Locate the cell with the specified text and output its (X, Y) center coordinate. 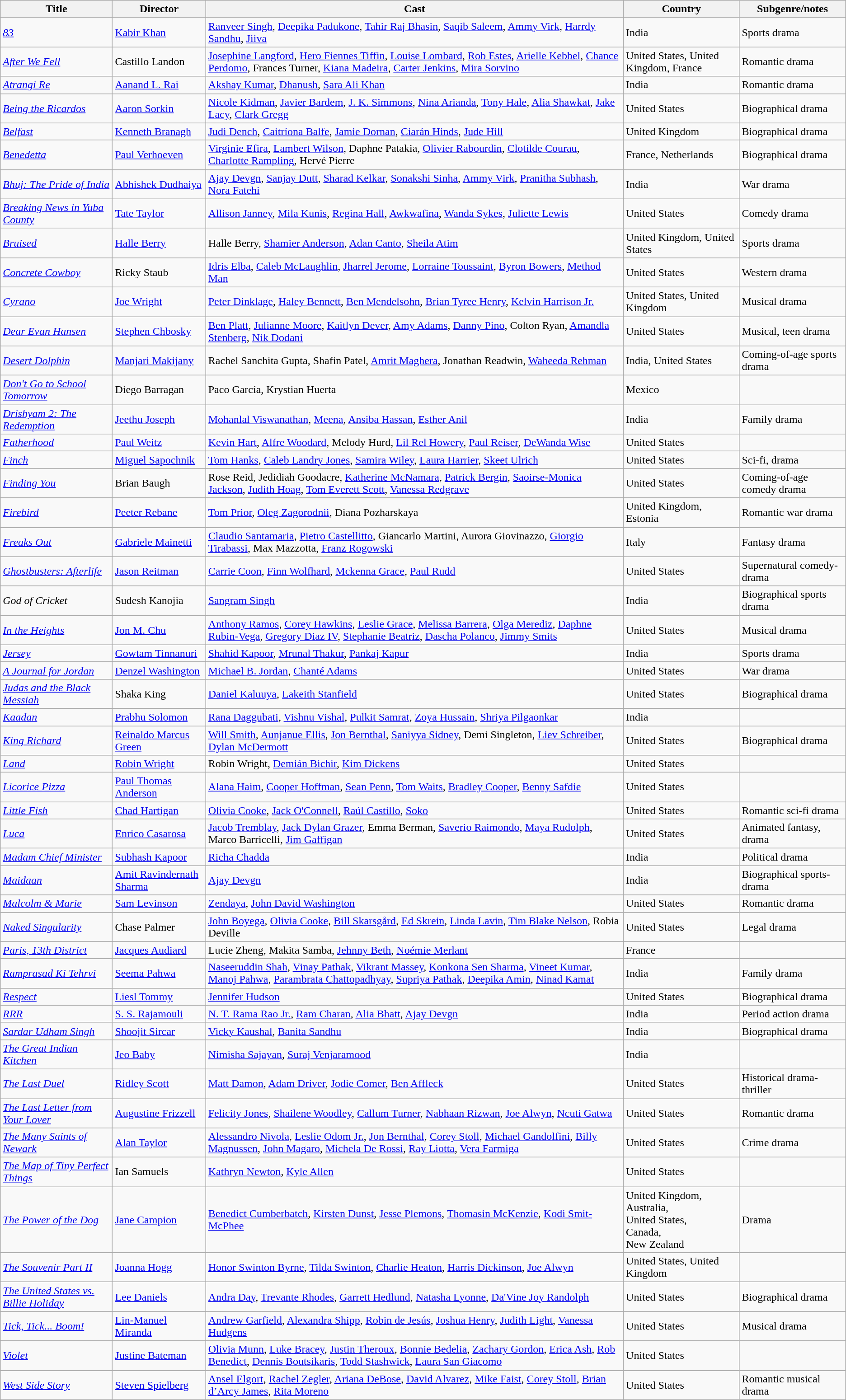
Kevin Hart, Alfre Woodard, Melody Hurd, Lil Rel Howery, Paul Reiser, DeWanda Wise (414, 443)
Chad Hartigan (159, 810)
Being the Ricardos (56, 108)
Lee Daniels (159, 1297)
Gowtam Tinnanuri (159, 653)
Ghostbusters: Afterlife (56, 571)
Bhuj: The Pride of India (56, 184)
West Side Story (56, 1385)
Respect (56, 997)
Lin-Manuel Miranda (159, 1326)
Abhishek Dudhaiya (159, 184)
Cyrano (56, 302)
Violet (56, 1355)
Subgenre/notes (793, 9)
Sudesh Kanojia (159, 601)
Judi Dench, Caitríona Balfe, Jamie Dornan, Ciarán Hinds, Jude Hill (414, 131)
Paco García, Krystian Huerta (414, 390)
Fatherhood (56, 443)
Chase Palmer (159, 927)
Aaron Sorkin (159, 108)
Biographical sports-drama (793, 880)
The United States vs. Billie Holiday (56, 1297)
Sardar Udham Singh (56, 1031)
Carrie Coon, Finn Wolfhard, Mckenna Grace, Paul Rudd (414, 571)
Land (56, 764)
Lucie Zheng, Makita Samba, Jehnny Beth, Noémie Merlant (414, 950)
Benedetta (56, 155)
Prabhu Solomon (159, 717)
Matt Damon, Adam Driver, Jodie Comer, Ben Affleck (414, 1083)
Daniel Kaluuya, Lakeith Stanfield (414, 694)
Romantic sci-fi drama (793, 810)
Desert Dolphin (56, 361)
Amit Ravindernath Sharma (159, 880)
Little Fish (56, 810)
Paris, 13th District (56, 950)
Finding You (56, 483)
Sci-fi, drama (793, 460)
Romantic war drama (793, 512)
France, Netherlands (681, 155)
Romantic musical drama (793, 1385)
Alan Taylor (159, 1143)
Robin Wright (159, 764)
Paul Weitz (159, 443)
Ian Samuels (159, 1172)
United Kingdom, United States (681, 243)
Drishyam 2: The Redemption (56, 419)
Jeethu Joseph (159, 419)
Biographical sports drama (793, 601)
Claudio Santamaria, Pietro Castellitto, Giancarlo Martini, Aurora Giovinazzo, Giorgio Tirabassi, Max Mazzotta, Franz Rogowski (414, 542)
Finch (56, 460)
Firebird (56, 512)
Michael B. Jordan, Chanté Adams (414, 670)
Italy (681, 542)
Animated fantasy, drama (793, 834)
Idris Elba, Caleb McLaughlin, Jharrel Jerome, Lorraine Toussaint, Byron Bowers, Method Man (414, 272)
The Souvenir Part II (56, 1268)
Shahid Kapoor, Mrunal Thakur, Pankaj Kapur (414, 653)
The Last Letter from Your Lover (56, 1113)
Kaadan (56, 717)
Joanna Hogg (159, 1268)
Cast (414, 9)
Rana Daggubati, Vishnu Vishal, Pulkit Samrat, Zoya Hussain, Shriya Pilgaonkar (414, 717)
Tom Hanks, Caleb Landry Jones, Samira Wiley, Laura Harrier, Skeet Ulrich (414, 460)
Jacques Audiard (159, 950)
Breaking News in Yuba County (56, 213)
Joe Wright (159, 302)
Country (681, 9)
Jacob Tremblay, Jack Dylan Grazer, Emma Berman, Saverio Raimondo, Maya Rudolph, Marco Barricelli, Jim Gaffigan (414, 834)
Ridley Scott (159, 1083)
Concrete Cowboy (56, 272)
Nimisha Sajayan, Suraj Venjaramood (414, 1054)
A Journal for Jordan (56, 670)
Enrico Casarosa (159, 834)
King Richard (56, 740)
Seema Pahwa (159, 973)
The Last Duel (56, 1083)
Supernatural comedy-drama (793, 571)
The Many Saints of Newark (56, 1143)
Miguel Sapochnik (159, 460)
Atrangi Re (56, 85)
Comedy drama (793, 213)
Kabir Khan (159, 33)
Kathryn Newton, Kyle Allen (414, 1172)
Nicole Kidman, Javier Bardem, J. K. Simmons, Nina Arianda, Tony Hale, Alia Shawkat, Jake Lacy, Clark Gregg (414, 108)
Coming-of-age sports drama (793, 361)
United Kingdom (681, 131)
Olivia Cooke, Jack O'Connell, Raúl Castillo, Soko (414, 810)
Halle Berry, Shamier Anderson, Adan Canto, Sheila Atim (414, 243)
Akshay Kumar, Dhanush, Sara Ali Khan (414, 85)
John Boyega, Olivia Cooke, Bill Skarsgård, Ed Skrein, Linda Lavin, Tim Blake Nelson, Robia Deville (414, 927)
Mexico (681, 390)
Zendaya, John David Washington (414, 904)
Jersey (56, 653)
Felicity Jones, Shailene Woodley, Callum Turner, Nabhaan Rizwan, Joe Alwyn, Ncuti Gatwa (414, 1113)
Benedict Cumberbatch, Kirsten Dunst, Jesse Plemons, Thomasin McKenzie, Kodi Smit-McPhee (414, 1220)
Diego Barragan (159, 390)
Malcolm & Marie (56, 904)
In the Heights (56, 630)
Liesl Tommy (159, 997)
Shoojit Sircar (159, 1031)
Belfast (56, 131)
The Power of the Dog (56, 1220)
Halle Berry (159, 243)
Maidaan (56, 880)
Ben Platt, Julianne Moore, Kaitlyn Dever, Amy Adams, Danny Pino, Colton Ryan, Amandla Stenberg, Nik Dodani (414, 331)
RRR (56, 1014)
Robin Wright, Demián Bichir, Kim Dickens (414, 764)
Historical drama-thriller (793, 1083)
Shaka King (159, 694)
Stephen Chbosky (159, 331)
Vicky Kaushal, Banita Sandhu (414, 1031)
Andra Day, Trevante Rhodes, Garrett Hedlund, Natasha Lyonne, Da'Vine Joy Randolph (414, 1297)
Kenneth Branagh (159, 131)
Drama (793, 1220)
Jon M. Chu (159, 630)
Musical, teen drama (793, 331)
Sam Levinson (159, 904)
Dear Evan Hansen (56, 331)
Tick, Tick... Boom! (56, 1326)
Manjari Makijany (159, 361)
Sangram Singh (414, 601)
Madam Chief Minister (56, 857)
Allison Janney, Mila Kunis, Regina Hall, Awkwafina, Wanda Sykes, Juliette Lewis (414, 213)
Paul Verhoeven (159, 155)
Licorice Pizza (56, 787)
Augustine Frizzell (159, 1113)
Peter Dinklage, Haley Bennett, Ben Mendelsohn, Brian Tyree Henry, Kelvin Harrison Jr. (414, 302)
Bruised (56, 243)
Ajay Devgn, Sanjay Dutt, Sharad Kelkar, Sonakshi Sinha, Ammy Virk, Pranitha Subhash, Nora Fatehi (414, 184)
Mohanlal Viswanathan, Meena, Ansiba Hassan, Esther Anil (414, 419)
Don't Go to School Tomorrow (56, 390)
Luca (56, 834)
Ranveer Singh, Deepika Padukone, Tahir Raj Bhasin, Saqib Saleem, Ammy Virk, Harrdy Sandhu, Jiiva (414, 33)
N. T. Rama Rao Jr., Ram Charan, Alia Bhatt, Ajay Devgn (414, 1014)
Peeter Rebane (159, 512)
After We Fell (56, 61)
Period action drama (793, 1014)
Tate Taylor (159, 213)
Freaks Out (56, 542)
Director (159, 9)
Judas and the Black Messiah (56, 694)
Castillo Landon (159, 61)
Coming-of-age comedy drama (793, 483)
83 (56, 33)
Naked Singularity (56, 927)
Rose Reid, Jedidiah Goodacre, Katherine McNamara, Patrick Bergin, Saoirse-Monica Jackson, Judith Hoag, Tom Everett Scott, Vanessa Redgrave (414, 483)
Reinaldo Marcus Green (159, 740)
Jason Reitman (159, 571)
The Great Indian Kitchen (56, 1054)
Jeo Baby (159, 1054)
S. S. Rajamouli (159, 1014)
Ramprasad Ki Tehrvi (56, 973)
Subhash Kapoor (159, 857)
Steven Spielberg (159, 1385)
Aanand L. Rai (159, 85)
Ajay Devgn (414, 880)
Ansel Elgort, Rachel Zegler, Ariana DeBose, David Alvarez, Mike Faist, Corey Stoll, Brian d’Arcy James, Rita Moreno (414, 1385)
The Map of Tiny Perfect Things (56, 1172)
Gabriele Mainetti (159, 542)
United Kingdom,Australia,United States,Canada,New Zealand (681, 1220)
Brian Baugh (159, 483)
Title (56, 9)
Western drama (793, 272)
Alana Haim, Cooper Hoffman, Sean Penn, Tom Waits, Bradley Cooper, Benny Safdie (414, 787)
Honor Swinton Byrne, Tilda Swinton, Charlie Heaton, Harris Dickinson, Joe Alwyn (414, 1268)
Ricky Staub (159, 272)
Legal drama (793, 927)
Virginie Efira, Lambert Wilson, Daphne Patakia, Olivier Rabourdin, Clotilde Courau, Charlotte Rampling, Hervé Pierre (414, 155)
Richa Chadda (414, 857)
Rachel Sanchita Gupta, Shafin Patel, Amrit Maghera, Jonathan Readwin, Waheeda Rehman (414, 361)
Jennifer Hudson (414, 997)
Tom Prior, Oleg Zagorodnii, Diana Pozharskaya (414, 512)
Political drama (793, 857)
United States, United Kingdom, France (681, 61)
Jane Campion (159, 1220)
France (681, 950)
Andrew Garfield, Alexandra Shipp, Robin de Jesús, Joshua Henry, Judith Light, Vanessa Hudgens (414, 1326)
India, United States (681, 361)
Will Smith, Aunjanue Ellis, Jon Bernthal, Saniyya Sidney, Demi Singleton, Liev Schreiber, Dylan McDermott (414, 740)
United Kingdom, Estonia (681, 512)
Paul Thomas Anderson (159, 787)
Fantasy drama (793, 542)
Denzel Washington (159, 670)
Justine Bateman (159, 1355)
God of Cricket (56, 601)
Crime drama (793, 1143)
